Identify which cell holds the provided text, then report its (X, Y) central coordinate. 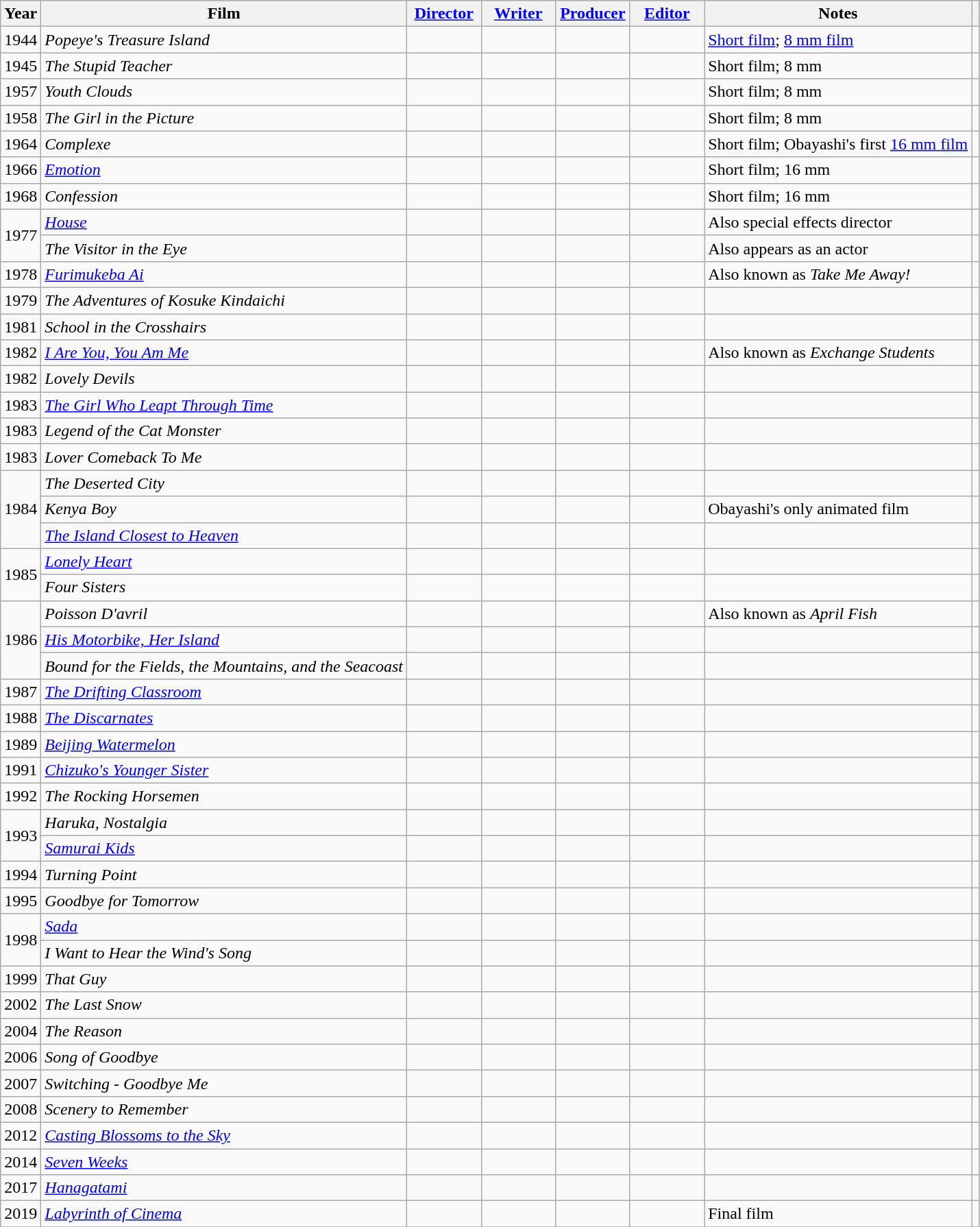
Beijing Watermelon (224, 744)
The Discarnates (224, 718)
The Deserted City (224, 483)
I Want to Hear the Wind's Song (224, 953)
Legend of the Cat Monster (224, 431)
1979 (21, 300)
1984 (21, 509)
1964 (21, 144)
Seven Weeks (224, 1162)
1977 (21, 235)
Haruka, Nostalgia (224, 823)
The Visitor in the Eye (224, 248)
2007 (21, 1083)
1966 (21, 170)
Casting Blossoms to the Sky (224, 1135)
The Girl Who Leapt Through Time (224, 405)
The Drifting Classroom (224, 692)
The Adventures of Kosuke Kindaichi (224, 300)
Short film; Obayashi's first 16 mm film (838, 144)
1992 (21, 797)
Complexe (224, 144)
Scenery to Remember (224, 1109)
1995 (21, 901)
Writer (518, 14)
Switching - Goodbye Me (224, 1083)
Popeye's Treasure Island (224, 40)
1994 (21, 875)
Bound for the Fields, the Mountains, and the Seacoast (224, 666)
1944 (21, 40)
1985 (21, 574)
Editor (667, 14)
1968 (21, 196)
1988 (21, 718)
Also known as Exchange Students (838, 353)
1991 (21, 770)
Year (21, 14)
1978 (21, 274)
2002 (21, 1005)
School in the Crosshairs (224, 327)
That Guy (224, 979)
2006 (21, 1057)
Kenya Boy (224, 509)
Labyrinth of Cinema (224, 1214)
2014 (21, 1162)
1989 (21, 744)
2019 (21, 1214)
The Island Closest to Heaven (224, 535)
Confession (224, 196)
Producer (593, 14)
2004 (21, 1031)
Lovely Devils (224, 379)
Furimukeba Ai (224, 274)
The Rocking Horsemen (224, 797)
Goodbye for Tomorrow (224, 901)
1987 (21, 692)
1981 (21, 327)
Also known as April Fish (838, 613)
His Motorbike, Her Island (224, 640)
1999 (21, 979)
2012 (21, 1135)
Obayashi's only animated film (838, 509)
Lover Comeback To Me (224, 457)
Youth Clouds (224, 92)
1945 (21, 66)
Hanagatami (224, 1188)
Final film (838, 1214)
The Last Snow (224, 1005)
Lonely Heart (224, 561)
The Stupid Teacher (224, 66)
Director (444, 14)
Poisson D'avril (224, 613)
1993 (21, 836)
Emotion (224, 170)
Sada (224, 927)
2008 (21, 1109)
The Reason (224, 1031)
Song of Goodbye (224, 1057)
Film (224, 14)
The Girl in the Picture (224, 118)
Also special effects director (838, 222)
House (224, 222)
1958 (21, 118)
I Are You, You Am Me (224, 353)
2017 (21, 1188)
1986 (21, 640)
1957 (21, 92)
Turning Point (224, 875)
Samurai Kids (224, 849)
Four Sisters (224, 587)
Notes (838, 14)
Also appears as an actor (838, 248)
Chizuko's Younger Sister (224, 770)
Short film; 8 mm film (838, 40)
1998 (21, 940)
Also known as Take Me Away! (838, 274)
